Extract the (x, y) coordinate from the center of the cell holding the provided text.  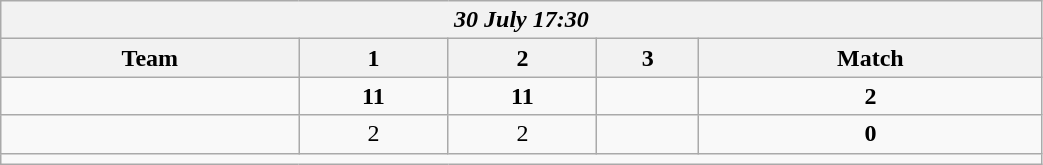
3 (648, 58)
Team (150, 58)
1 (374, 58)
0 (870, 134)
Match (870, 58)
30 July 17:30 (522, 20)
